Extract the (x, y) coordinate from the center of the cell holding the provided text.  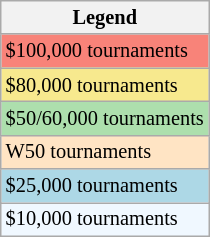
$100,000 tournaments (105, 51)
$25,000 tournaments (105, 186)
$80,000 tournaments (105, 85)
$50/60,000 tournaments (105, 118)
$10,000 tournaments (105, 219)
W50 tournaments (105, 152)
Legend (105, 17)
